Extract the (x, y) coordinate from the center of the cell holding the provided text.  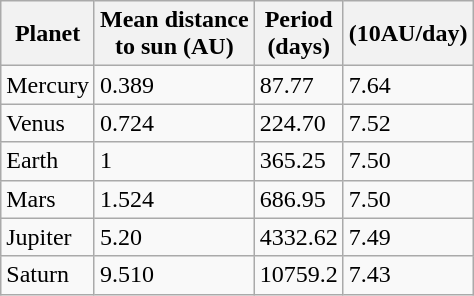
9.510 (174, 275)
Earth (48, 161)
1.524 (174, 199)
Mean distance to sun (AU) (174, 34)
0.724 (174, 123)
1 (174, 161)
5.20 (174, 237)
7.43 (408, 275)
365.25 (298, 161)
Period (days) (298, 34)
10759.2 (298, 275)
0.389 (174, 85)
(10AU/day) (408, 34)
7.64 (408, 85)
Jupiter (48, 237)
224.70 (298, 123)
686.95 (298, 199)
7.49 (408, 237)
Planet (48, 34)
87.77 (298, 85)
Mars (48, 199)
Mercury (48, 85)
Venus (48, 123)
Saturn (48, 275)
7.52 (408, 123)
4332.62 (298, 237)
